Extract the [x, y] coordinate from the center of the cell holding the provided text.  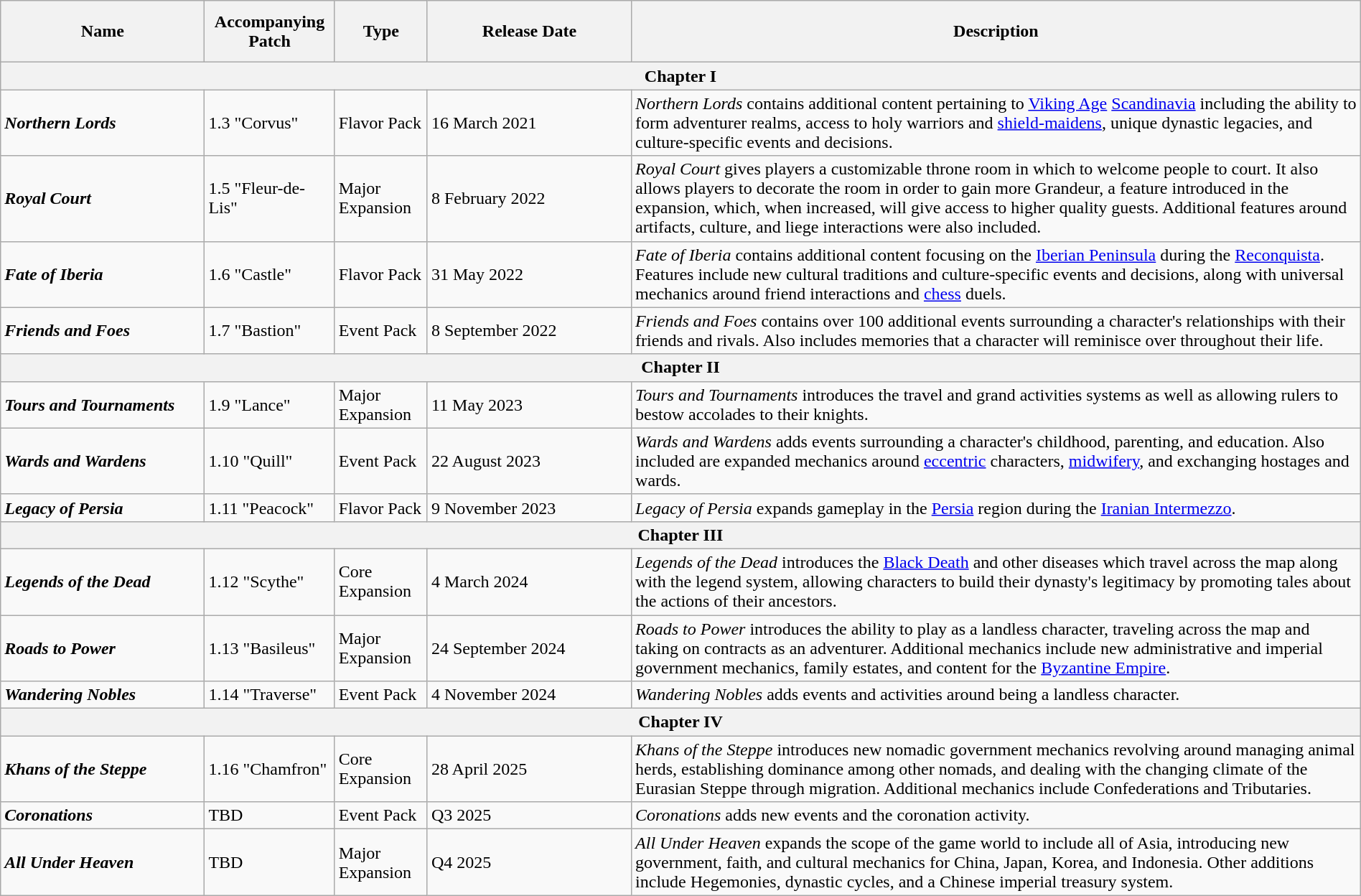
28 April 2025 [529, 769]
4 November 2024 [529, 695]
8 February 2022 [529, 198]
Legacy of Persia [103, 508]
1.14 "Traverse" [270, 695]
Northern Lords [103, 123]
Chapter II [680, 368]
Release Date [529, 32]
Wards and Wardens [103, 461]
Legacy of Persia expands gameplay in the Persia region during the Iranian Intermezzo. [996, 508]
9 November 2023 [529, 508]
1.13 "Basileus" [270, 648]
Chapter III [680, 535]
Accompanying Patch [270, 32]
11 May 2023 [529, 405]
All Under Heaven [103, 862]
Coronations [103, 816]
Wandering Nobles [103, 695]
Q4 2025 [529, 862]
1.6 "Castle" [270, 274]
4 March 2024 [529, 582]
Description [996, 32]
1.10 "Quill" [270, 461]
Chapter I [680, 76]
1.7 "Bastion" [270, 330]
Roads to Power [103, 648]
1.3 "Corvus" [270, 123]
Fate of Iberia [103, 274]
Chapter IV [680, 722]
24 September 2024 [529, 648]
Royal Court [103, 198]
31 May 2022 [529, 274]
8 September 2022 [529, 330]
1.16 "Chamfron" [270, 769]
1.9 "Lance" [270, 405]
22 August 2023 [529, 461]
1.5 "Fleur-de-Lis" [270, 198]
Name [103, 32]
Friends and Foes [103, 330]
Q3 2025 [529, 816]
16 March 2021 [529, 123]
Legends of the Dead [103, 582]
Coronations adds new events and the coronation activity. [996, 816]
Tours and Tournaments introduces the travel and grand activities systems as well as allowing rulers to bestow accolades to their knights. [996, 405]
Tours and Tournaments [103, 405]
Khans of the Steppe [103, 769]
Type [380, 32]
1.12 "Scythe" [270, 582]
1.11 "Peacock" [270, 508]
Wandering Nobles adds events and activities around being a landless character. [996, 695]
